Output the (X, Y) coordinate of the center of the cell containing the given text.  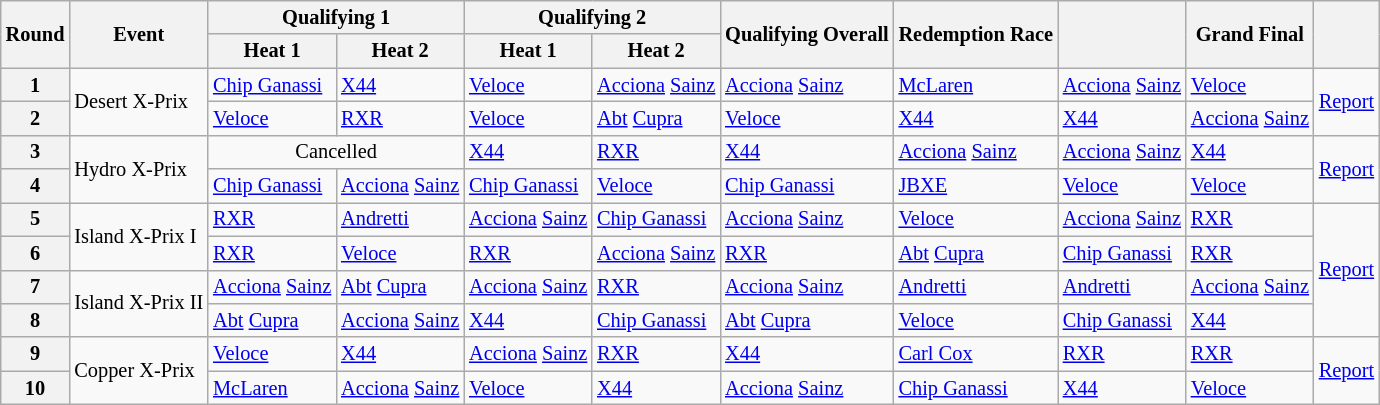
9 (36, 354)
Hydro X-Prix (138, 168)
1 (36, 85)
Island X-Prix II (138, 304)
7 (36, 287)
Desert X-Prix (138, 102)
2 (36, 118)
3 (36, 152)
Redemption Race (976, 34)
4 (36, 186)
Grand Final (1250, 34)
Cancelled (336, 152)
JBXE (976, 186)
Qualifying 2 (592, 17)
Copper X-Prix (138, 370)
Round (36, 34)
Event (138, 34)
6 (36, 253)
Carl Cox (976, 354)
Island X-Prix I (138, 236)
Qualifying 1 (336, 17)
8 (36, 320)
10 (36, 388)
5 (36, 219)
Qualifying Overall (806, 34)
